Extract the (x, y) coordinate from the center of the cell holding the provided text.  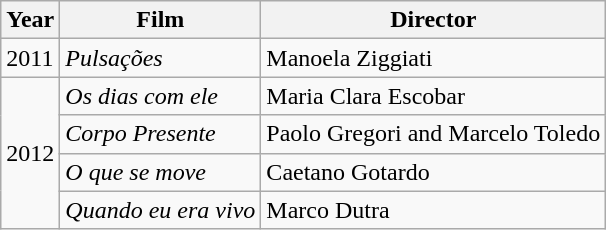
Quando eu era vivo (160, 210)
Film (160, 20)
2011 (30, 58)
Marco Dutra (434, 210)
Pulsações (160, 58)
Caetano Gotardo (434, 172)
Year (30, 20)
Corpo Presente (160, 134)
O que se move (160, 172)
Paolo Gregori and Marcelo Toledo (434, 134)
Director (434, 20)
Manoela Ziggiati (434, 58)
Maria Clara Escobar (434, 96)
Os dias com ele (160, 96)
2012 (30, 153)
